Return the (X, Y) coordinate for the center point of the cell that contains the specified text.  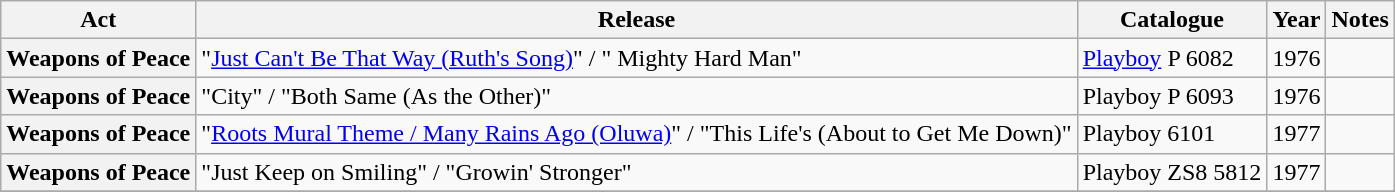
Playboy P 6082 (1172, 58)
"Roots Mural Theme / Many Rains Ago (Oluwa)" / "This Life's (About to Get Me Down)" (636, 134)
"City" / "Both Same (As the Other)" (636, 96)
Catalogue (1172, 20)
Playboy ZS8 5812 (1172, 172)
Year (1296, 20)
"Just Can't Be That Way (Ruth's Song)" / " Mighty Hard Man" (636, 58)
Playboy P 6093 (1172, 96)
Release (636, 20)
Act (98, 20)
Notes (1360, 20)
Playboy 6101 (1172, 134)
"Just Keep on Smiling" / "Growin' Stronger" (636, 172)
